Provide the [x, y] coordinate of the cell's center where the given text is located.  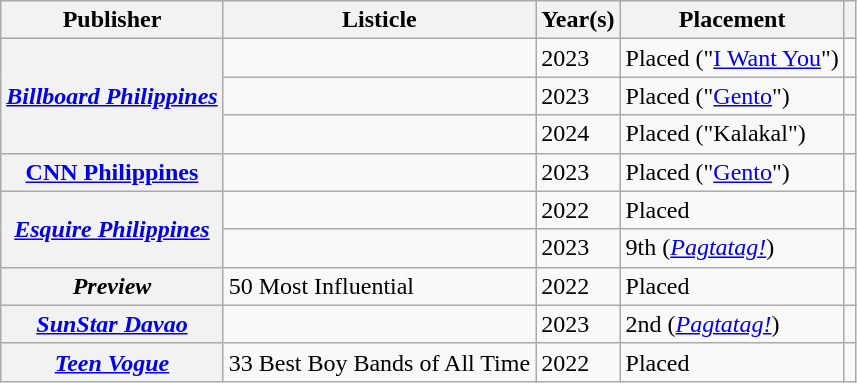
Placed ("I Want You") [732, 58]
2024 [578, 134]
CNN Philippines [112, 172]
Billboard Philippines [112, 96]
9th (Pagtatag!) [732, 248]
Placement [732, 20]
2nd (Pagtatag!) [732, 324]
Listicle [379, 20]
Preview [112, 286]
33 Best Boy Bands of All Time [379, 362]
Publisher [112, 20]
50 Most Influential [379, 286]
Esquire Philippines [112, 229]
Year(s) [578, 20]
Placed ("Kalakal") [732, 134]
SunStar Davao [112, 324]
Teen Vogue [112, 362]
